For the text-containing cell, return its midpoint in (X, Y) coordinate format. 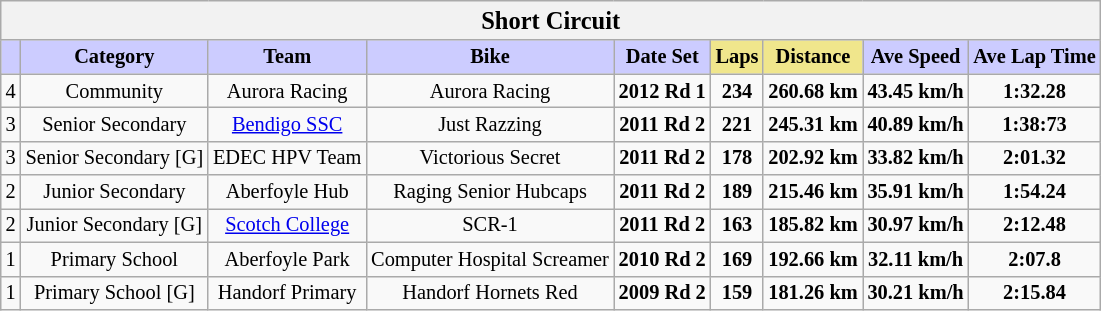
159 (738, 293)
Short Circuit (551, 20)
Victorious Secret (490, 158)
Ave Speed (916, 57)
Category (114, 57)
Bike (490, 57)
Aberfoyle Hub (287, 192)
2:12.48 (1035, 225)
215.46 km (812, 192)
2:01.32 (1035, 158)
Laps (738, 57)
Distance (812, 57)
163 (738, 225)
4 (11, 91)
Senior Secondary (114, 124)
40.89 km/h (916, 124)
Scotch College (287, 225)
2:15.84 (1035, 293)
1:38:73 (1035, 124)
Handorf Primary (287, 293)
32.11 km/h (916, 259)
EDEC HPV Team (287, 158)
Ave Lap Time (1035, 57)
Team (287, 57)
192.66 km (812, 259)
30.97 km/h (916, 225)
Junior Secondary (114, 192)
202.92 km (812, 158)
2:07.8 (1035, 259)
35.91 km/h (916, 192)
245.31 km (812, 124)
181.26 km (812, 293)
221 (738, 124)
260.68 km (812, 91)
Date Set (662, 57)
169 (738, 259)
234 (738, 91)
Senior Secondary [G] (114, 158)
189 (738, 192)
Raging Senior Hubcaps (490, 192)
2012 Rd 1 (662, 91)
Aberfoyle Park (287, 259)
Bendigo SSC (287, 124)
1:32.28 (1035, 91)
Community (114, 91)
2009 Rd 2 (662, 293)
33.82 km/h (916, 158)
Primary School [G] (114, 293)
Computer Hospital Screamer (490, 259)
43.45 km/h (916, 91)
178 (738, 158)
185.82 km (812, 225)
1:54.24 (1035, 192)
Handorf Hornets Red (490, 293)
Junior Secondary [G] (114, 225)
Just Razzing (490, 124)
30.21 km/h (916, 293)
Primary School (114, 259)
SCR-1 (490, 225)
2010 Rd 2 (662, 259)
